Pinpoint the cell where the given text exists, returning its [X, Y] midpoint coordinate. 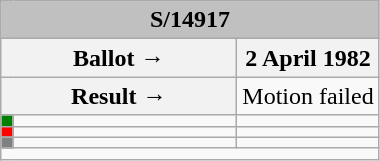
S/14917 [190, 20]
Ballot → [119, 58]
Result → [119, 96]
Motion failed [308, 96]
2 April 1982 [308, 58]
